For the text-containing cell, return its midpoint in (X, Y) coordinate format. 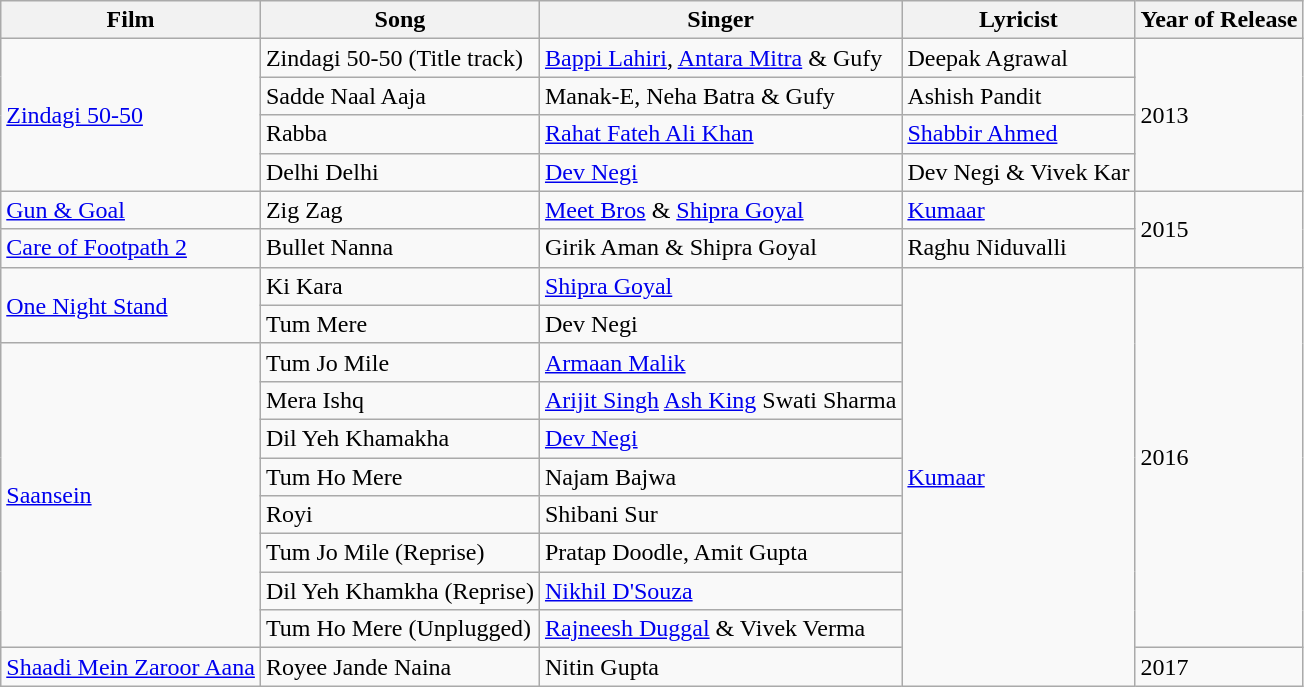
Bappi Lahiri, Antara Mitra & Gufy (720, 58)
Shibani Sur (720, 515)
Nitin Gupta (720, 667)
Tum Ho Mere (400, 477)
Delhi Delhi (400, 172)
Tum Mere (400, 324)
Manak-E, Neha Batra & Gufy (720, 96)
Shaadi Mein Zaroor Aana (131, 667)
Najam Bajwa (720, 477)
Rajneesh Duggal & Vivek Verma (720, 629)
2016 (1219, 458)
Royi (400, 515)
Pratap Doodle, Amit Gupta (720, 553)
Care of Footpath 2 (131, 248)
Nikhil D'Souza (720, 591)
Shabbir Ahmed (1018, 134)
Zindagi 50-50 (Title track) (400, 58)
Rabba (400, 134)
Meet Bros & Shipra Goyal (720, 210)
Zindagi 50-50 (131, 115)
Lyricist (1018, 20)
Year of Release (1219, 20)
Royee Jande Naina (400, 667)
Ashish Pandit (1018, 96)
Girik Aman & Shipra Goyal (720, 248)
2015 (1219, 229)
2017 (1219, 667)
Tum Ho Mere (Unplugged) (400, 629)
Tum Jo Mile (Reprise) (400, 553)
Bullet Nanna (400, 248)
Sadde Naal Aaja (400, 96)
Singer (720, 20)
Tum Jo Mile (400, 362)
Mera Ishq (400, 400)
Film (131, 20)
Zig Zag (400, 210)
2013 (1219, 115)
Rahat Fateh Ali Khan (720, 134)
Saansein (131, 495)
Song (400, 20)
Armaan Malik (720, 362)
Dil Yeh Khamakha (400, 438)
One Night Stand (131, 305)
Shipra Goyal (720, 286)
Deepak Agrawal (1018, 58)
Arijit Singh Ash King Swati Sharma (720, 400)
Gun & Goal (131, 210)
Raghu Niduvalli (1018, 248)
Dil Yeh Khamkha (Reprise) (400, 591)
Dev Negi & Vivek Kar (1018, 172)
Ki Kara (400, 286)
